Extract the (X, Y) coordinate from the center of the cell holding the provided text.  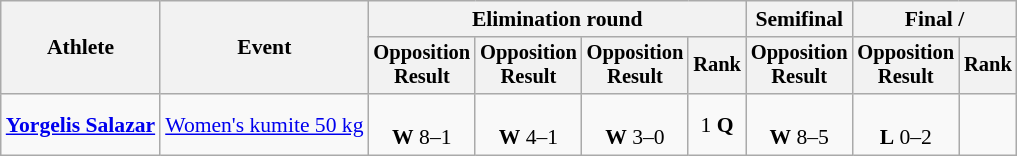
W 4–1 (528, 124)
Final / (934, 19)
Event (264, 48)
W 3–0 (636, 124)
Semifinal (800, 19)
1 Q (717, 124)
Elimination round (558, 19)
Women's kumite 50 kg (264, 124)
Athlete (80, 48)
L 0–2 (906, 124)
W 8–1 (422, 124)
Yorgelis Salazar (80, 124)
W 8–5 (800, 124)
